For the text-containing cell, return its midpoint in [x, y] coordinate format. 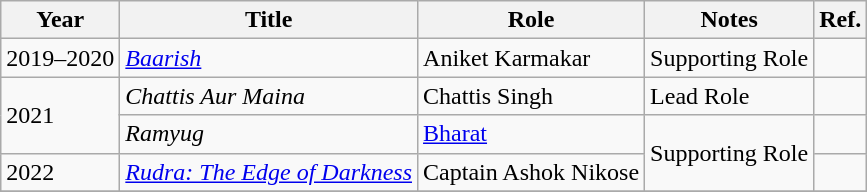
Rudra: The Edge of Darkness [269, 172]
Title [269, 20]
Captain Ashok Nikose [532, 172]
2022 [60, 172]
Baarish [269, 58]
Year [60, 20]
2021 [60, 115]
Chattis Singh [532, 96]
Role [532, 20]
Aniket Karmakar [532, 58]
Notes [730, 20]
Lead Role [730, 96]
Ramyug [269, 134]
Bharat [532, 134]
Chattis Aur Maina [269, 96]
Ref. [840, 20]
2019–2020 [60, 58]
